Detect which cell encompasses the target text, then output its (X, Y) center coordinate. 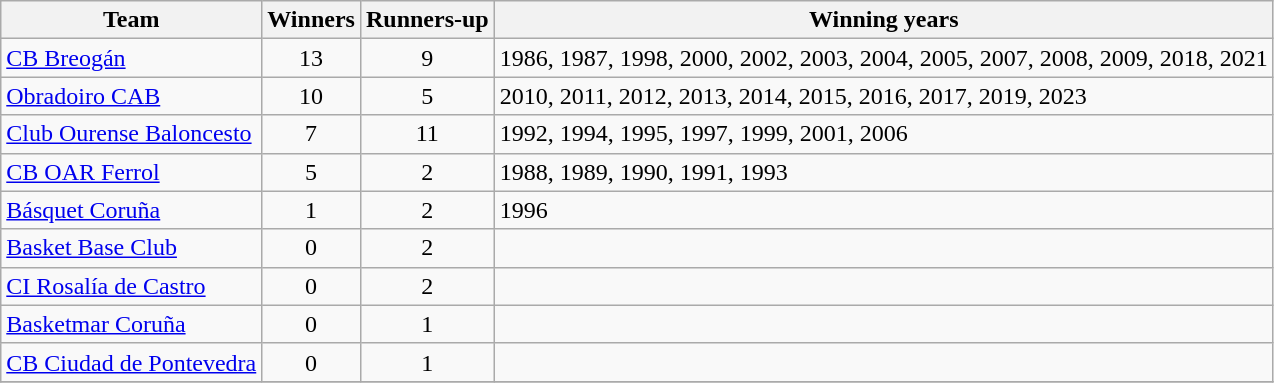
Team (132, 20)
2010, 2011, 2012, 2013, 2014, 2015, 2016, 2017, 2019, 2023 (884, 96)
13 (312, 58)
Basketmar Coruña (132, 324)
CB OAR Ferrol (132, 172)
1996 (884, 210)
Winning years (884, 20)
Club Ourense Baloncesto (132, 134)
Basket Base Club (132, 248)
Básquet Coruña (132, 210)
1992, 1994, 1995, 1997, 1999, 2001, 2006 (884, 134)
1986, 1987, 1998, 2000, 2002, 2003, 2004, 2005, 2007, 2008, 2009, 2018, 2021 (884, 58)
CI Rosalía de Castro (132, 286)
Winners (312, 20)
7 (312, 134)
Runners-up (427, 20)
10 (312, 96)
11 (427, 134)
9 (427, 58)
CB Breogán (132, 58)
CB Ciudad de Pontevedra (132, 362)
Obradoiro CAB (132, 96)
1988, 1989, 1990, 1991, 1993 (884, 172)
